Determine the [x, y] coordinate at the center of the cell enclosing the given text.  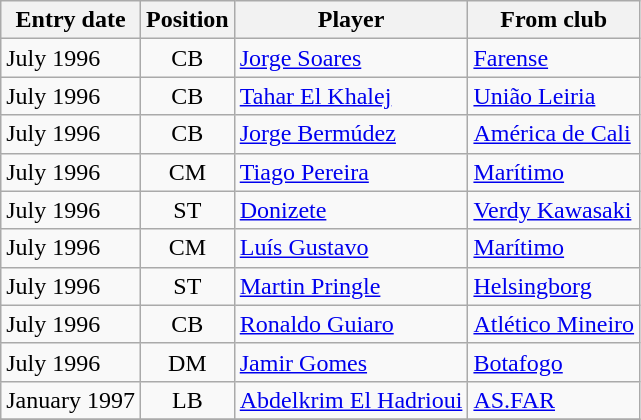
Martin Pringle [351, 286]
Luís Gustavo [351, 248]
Jorge Soares [351, 58]
AS.FAR [554, 400]
Jamir Gomes [351, 362]
Ronaldo Guiaro [351, 324]
From club [554, 20]
Player [351, 20]
January 1997 [71, 400]
Entry date [71, 20]
Tiago Pereira [351, 172]
Atlético Mineiro [554, 324]
Verdy Kawasaki [554, 210]
Donizete [351, 210]
União Leiria [554, 96]
Position [187, 20]
Helsingborg [554, 286]
DM [187, 362]
LB [187, 400]
Abdelkrim El Hadrioui [351, 400]
Farense [554, 58]
Jorge Bermúdez [351, 134]
Botafogo [554, 362]
América de Cali [554, 134]
Tahar El Khalej [351, 96]
